Locate the cell with the specified text and output its (X, Y) center coordinate. 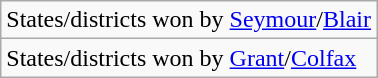
States/districts won by Grant/Colfax (189, 58)
States/districts won by Seymour/Blair (189, 20)
